Extract the [X, Y] coordinate from the center of the cell holding the provided text.  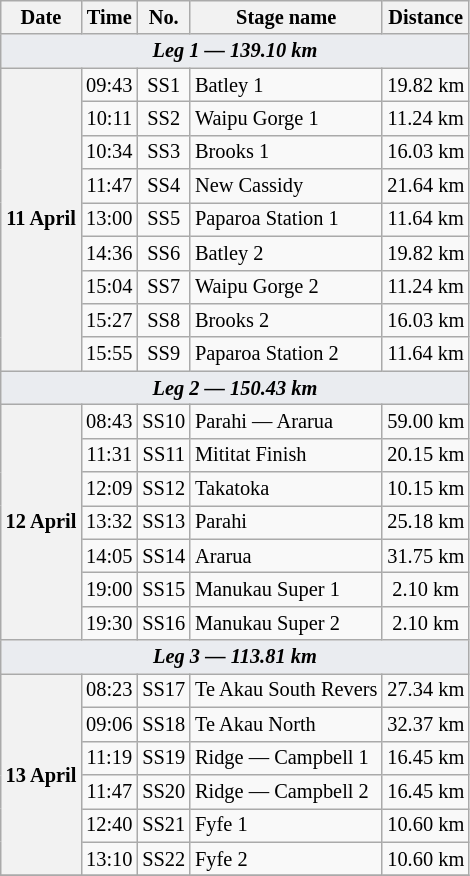
SS6 [164, 253]
14:05 [109, 556]
09:06 [109, 724]
11:19 [109, 758]
09:43 [109, 85]
SS16 [164, 623]
Parahi — Ararua [286, 421]
Distance [426, 17]
Batley 2 [286, 253]
15:55 [109, 354]
SS4 [164, 186]
15:27 [109, 320]
13:32 [109, 522]
Manukau Super 1 [286, 589]
11:31 [109, 455]
SS12 [164, 489]
SS15 [164, 589]
SS18 [164, 724]
SS8 [164, 320]
Ridge — Campbell 2 [286, 791]
Mititat Finish [286, 455]
Waipu Gorge 2 [286, 287]
Batley 1 [286, 85]
Te Akau South Revers [286, 690]
Leg 2 — 150.43 km [235, 388]
27.34 km [426, 690]
12:40 [109, 825]
Leg 1 — 139.10 km [235, 51]
No. [164, 17]
19:30 [109, 623]
Fyfe 1 [286, 825]
SS9 [164, 354]
SS22 [164, 859]
12:09 [109, 489]
SS5 [164, 219]
Brooks 2 [286, 320]
SS19 [164, 758]
Takatoka [286, 489]
Brooks 1 [286, 152]
Time [109, 17]
Te Akau North [286, 724]
Stage name [286, 17]
Paparoa Station 2 [286, 354]
SS3 [164, 152]
SS21 [164, 825]
SS13 [164, 522]
08:43 [109, 421]
59.00 km [426, 421]
Fyfe 2 [286, 859]
32.37 km [426, 724]
10.15 km [426, 489]
Leg 3 — 113.81 km [235, 657]
19:00 [109, 589]
25.18 km [426, 522]
SS2 [164, 118]
13 April [41, 774]
SS10 [164, 421]
Waipu Gorge 1 [286, 118]
08:23 [109, 690]
SS11 [164, 455]
Paparoa Station 1 [286, 219]
14:36 [109, 253]
13:00 [109, 219]
21.64 km [426, 186]
31.75 km [426, 556]
20.15 km [426, 455]
Date [41, 17]
15:04 [109, 287]
10:34 [109, 152]
SS1 [164, 85]
New Cassidy [286, 186]
SS20 [164, 791]
13:10 [109, 859]
SS17 [164, 690]
SS7 [164, 287]
11 April [41, 220]
Ararua [286, 556]
Manukau Super 2 [286, 623]
Ridge — Campbell 1 [286, 758]
10:11 [109, 118]
SS14 [164, 556]
12 April [41, 522]
Parahi [286, 522]
